Locate the cell with the specified text and output its [X, Y] center coordinate. 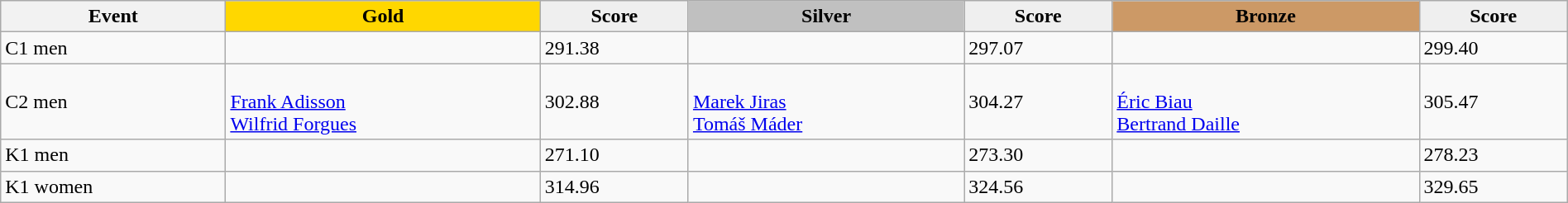
278.23 [1494, 155]
K1 men [113, 155]
Bronze [1265, 17]
314.96 [614, 186]
329.65 [1494, 186]
271.10 [614, 155]
291.38 [614, 48]
Silver [825, 17]
Event [113, 17]
305.47 [1494, 101]
304.27 [1039, 101]
Marek JirasTomáš Máder [825, 101]
C2 men [113, 101]
C1 men [113, 48]
Éric BiauBertrand Daille [1265, 101]
Frank AdissonWilfrid Forgues [383, 101]
299.40 [1494, 48]
324.56 [1039, 186]
302.88 [614, 101]
273.30 [1039, 155]
297.07 [1039, 48]
K1 women [113, 186]
Gold [383, 17]
